Detect which cell encompasses the target text, then output its [x, y] center coordinate. 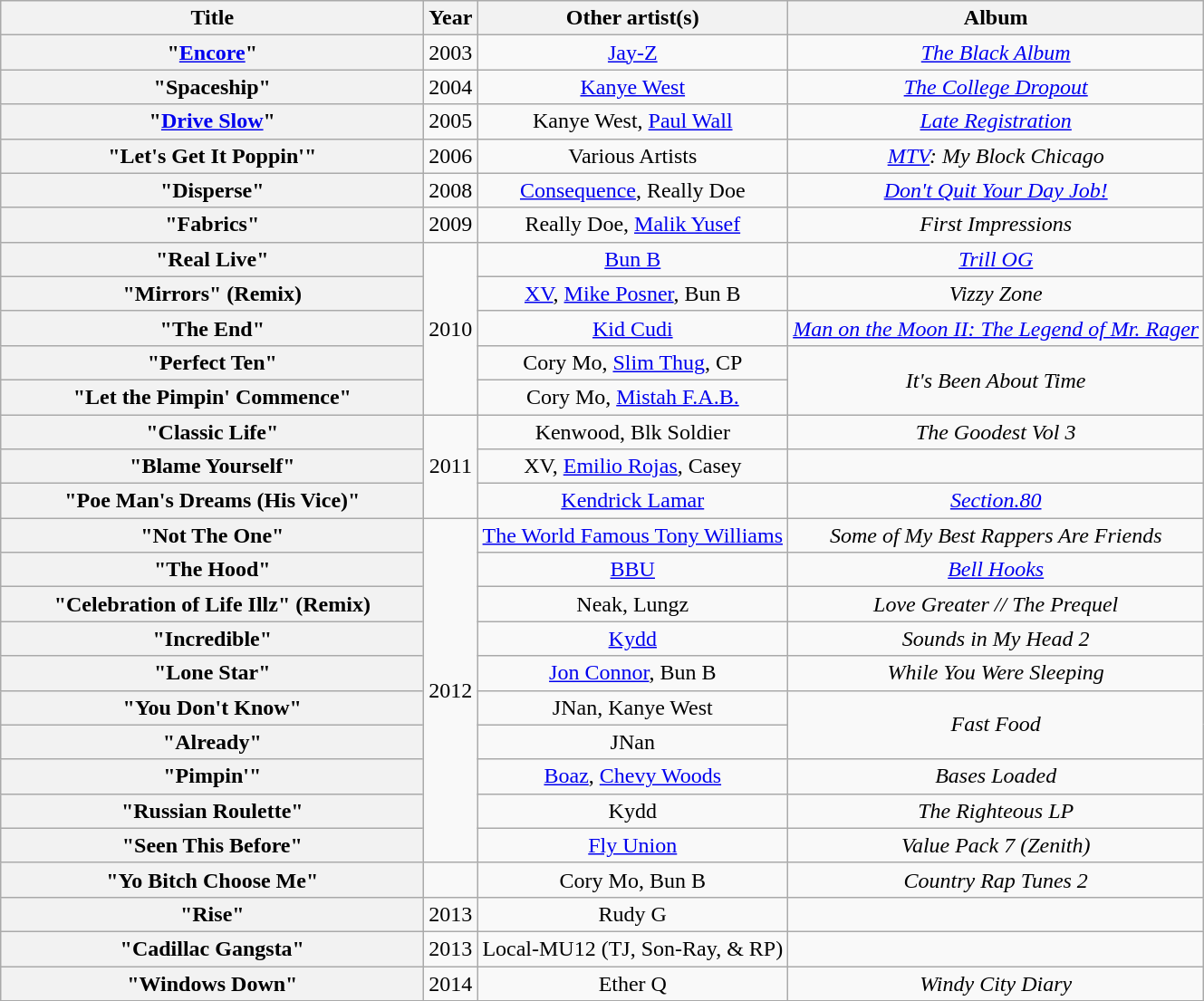
Boaz, Chevy Woods [632, 776]
Kanye West [632, 87]
Bell Hooks [997, 570]
Bases Loaded [997, 776]
"The End" [212, 328]
"Fabrics" [212, 225]
"The Hood" [212, 570]
Country Rap Tunes 2 [997, 880]
Kid Cudi [632, 328]
Cory Mo, Mistah F.A.B. [632, 397]
Bun B [632, 259]
"Russian Roulette" [212, 811]
Jay-Z [632, 53]
Title [212, 18]
Neak, Lungz [632, 604]
2012 [451, 690]
Section.80 [997, 501]
JNan, Kanye West [632, 707]
Rudy G [632, 914]
Don't Quit Your Day Job! [997, 190]
2006 [451, 156]
Consequence, Really Doe [632, 190]
"Incredible" [212, 639]
Value Pack 7 (Zenith) [997, 845]
Kenwood, Blk Soldier [632, 432]
"Windows Down" [212, 983]
"Already" [212, 742]
"Encore" [212, 53]
Vizzy Zone [997, 294]
MTV: My Block Chicago [997, 156]
Late Registration [997, 121]
2014 [451, 983]
Local-MU12 (TJ, Son-Ray, & RP) [632, 948]
"Perfect Ten" [212, 362]
"Real Live" [212, 259]
Fly Union [632, 845]
"Let the Pimpin' Commence" [212, 397]
Kanye West, Paul Wall [632, 121]
The College Dropout [997, 87]
"You Don't Know" [212, 707]
Cory Mo, Slim Thug, CP [632, 362]
XV, Mike Posner, Bun B [632, 294]
"Mirrors" (Remix) [212, 294]
BBU [632, 570]
2010 [451, 328]
2003 [451, 53]
Some of My Best Rappers Are Friends [997, 535]
The Righteous LP [997, 811]
Really Doe, Malik Yusef [632, 225]
It's Been About Time [997, 380]
"Yo Bitch Choose Me" [212, 880]
"Disperse" [212, 190]
First Impressions [997, 225]
Year [451, 18]
"Drive Slow" [212, 121]
"Classic Life" [212, 432]
Jon Connor, Bun B [632, 673]
"Spaceship" [212, 87]
XV, Emilio Rojas, Casey [632, 467]
Fast Food [997, 725]
2005 [451, 121]
JNan [632, 742]
"Poe Man's Dreams (His Vice)" [212, 501]
Cory Mo, Bun B [632, 880]
While You Were Sleeping [997, 673]
"Rise" [212, 914]
"Seen This Before" [212, 845]
Windy City Diary [997, 983]
2004 [451, 87]
Various Artists [632, 156]
"Cadillac Gangsta" [212, 948]
2011 [451, 467]
The Black Album [997, 53]
Man on the Moon II: The Legend of Mr. Rager [997, 328]
Other artist(s) [632, 18]
Sounds in My Head 2 [997, 639]
2008 [451, 190]
Kendrick Lamar [632, 501]
"Blame Yourself" [212, 467]
"Not The One" [212, 535]
2009 [451, 225]
"Let's Get It Poppin'" [212, 156]
Trill OG [997, 259]
Love Greater // The Prequel [997, 604]
"Pimpin'" [212, 776]
The World Famous Tony Williams [632, 535]
Album [997, 18]
The Goodest Vol 3 [997, 432]
"Celebration of Life Illz" (Remix) [212, 604]
Ether Q [632, 983]
"Lone Star" [212, 673]
